Detect which cell encompasses the target text, then output its [x, y] center coordinate. 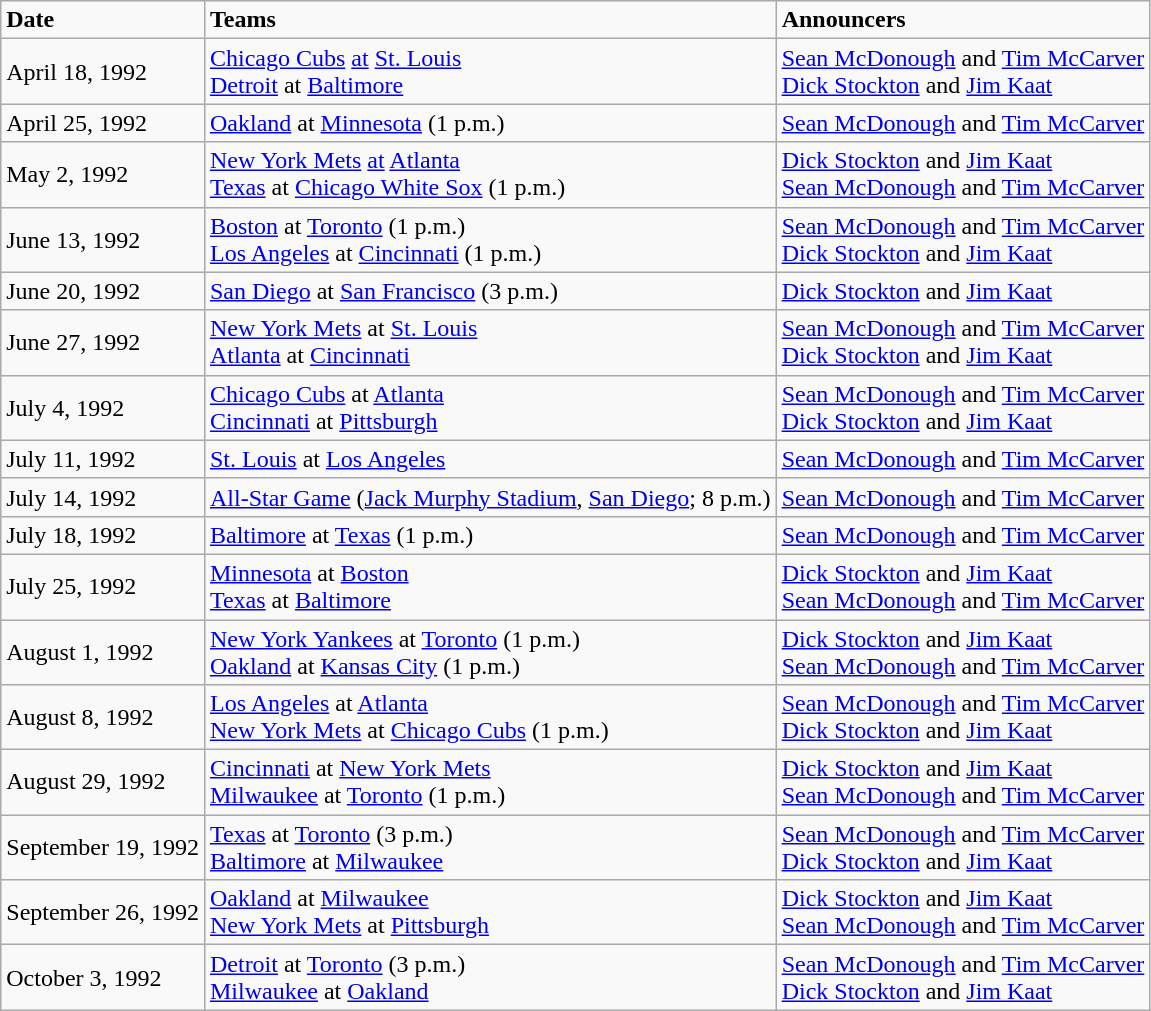
All-Star Game (Jack Murphy Stadium, San Diego; 8 p.m.) [490, 497]
Texas at Toronto (3 p.m.)Baltimore at Milwaukee [490, 848]
Teams [490, 20]
July 11, 1992 [103, 459]
Minnesota at BostonTexas at Baltimore [490, 586]
Dick Stockton and Jim Kaat [963, 291]
Detroit at Toronto (3 p.m.)Milwaukee at Oakland [490, 978]
St. Louis at Los Angeles [490, 459]
June 20, 1992 [103, 291]
April 18, 1992 [103, 72]
New York Mets at AtlantaTexas at Chicago White Sox (1 p.m.) [490, 174]
Oakland at Minnesota (1 p.m.) [490, 123]
May 2, 1992 [103, 174]
New York Mets at St. LouisAtlanta at Cincinnati [490, 342]
September 19, 1992 [103, 848]
Cincinnati at New York MetsMilwaukee at Toronto (1 p.m.) [490, 782]
Los Angeles at AtlantaNew York Mets at Chicago Cubs (1 p.m.) [490, 718]
July 25, 1992 [103, 586]
June 13, 1992 [103, 240]
July 4, 1992 [103, 408]
Chicago Cubs at St. LouisDetroit at Baltimore [490, 72]
August 1, 1992 [103, 652]
Oakland at MilwaukeeNew York Mets at Pittsburgh [490, 912]
Date [103, 20]
Chicago Cubs at AtlantaCincinnati at Pittsburgh [490, 408]
Baltimore at Texas (1 p.m.) [490, 535]
July 18, 1992 [103, 535]
July 14, 1992 [103, 497]
San Diego at San Francisco (3 p.m.) [490, 291]
August 29, 1992 [103, 782]
June 27, 1992 [103, 342]
New York Yankees at Toronto (1 p.m.)Oakland at Kansas City (1 p.m.) [490, 652]
Announcers [963, 20]
October 3, 1992 [103, 978]
September 26, 1992 [103, 912]
August 8, 1992 [103, 718]
Boston at Toronto (1 p.m.)Los Angeles at Cincinnati (1 p.m.) [490, 240]
April 25, 1992 [103, 123]
